Return (x, y) of the center of cell containing provided text 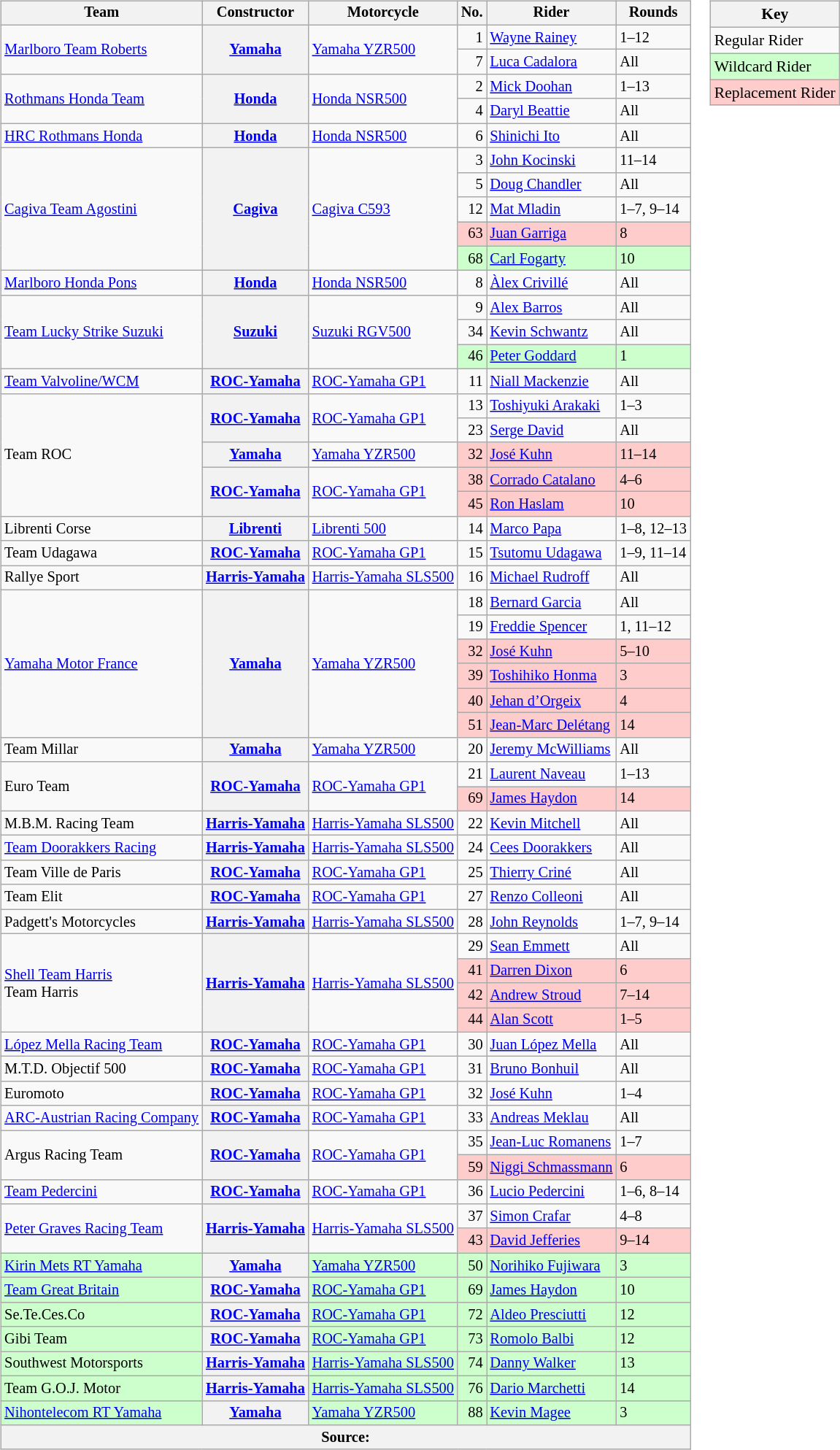
ARC-Austrian Racing Company (101, 1118)
Lucio Pedercini (551, 1192)
Romolo Balbi (551, 1339)
72 (472, 1314)
Dario Marchetti (551, 1388)
Ron Haslam (551, 504)
40 (472, 701)
45 (472, 504)
Yamaha Motor France (101, 663)
David Jefferies (551, 1241)
38 (472, 479)
28 (472, 922)
Rounds (652, 13)
Source: (346, 1438)
74 (472, 1364)
Replacement Rider (775, 93)
HRC Rothmans Honda (101, 136)
Librenti 500 (383, 528)
Argus Racing Team (101, 1154)
Laurent Naveau (551, 774)
Corrado Catalano (551, 479)
Bruno Bonhuil (551, 1069)
Simon Crafar (551, 1216)
2 (472, 87)
20 (472, 749)
7 (472, 62)
Team Udagawa (101, 553)
Regular Rider (775, 40)
Rallye Sport (101, 578)
36 (472, 1192)
Librenti Corse (101, 528)
Toshiyuki Arakaki (551, 406)
Shinichi Ito (551, 136)
Jean-Marc Delétang (551, 725)
Padgett's Motorcycles (101, 922)
Niall Mackenzie (551, 381)
37 (472, 1216)
Michael Rudroff (551, 578)
John Kocinski (551, 161)
43 (472, 1241)
1–3 (652, 406)
Team ROC (101, 455)
7–14 (652, 995)
Motorcycle (383, 13)
Peter Goddard (551, 357)
73 (472, 1339)
Serge David (551, 431)
Mat Mladin (551, 209)
63 (472, 234)
1–4 (652, 1094)
Renzo Colleoni (551, 897)
5 (472, 185)
1–7 (652, 1143)
1–9, 11–14 (652, 553)
Carl Fogarty (551, 258)
25 (472, 873)
Team G.O.J. Motor (101, 1388)
21 (472, 774)
1–12 (652, 37)
Marlboro Honda Pons (101, 283)
Darren Dixon (551, 971)
Alex Barros (551, 308)
Peter Graves Racing Team (101, 1229)
11 (472, 381)
Aldeo Presciutti (551, 1314)
50 (472, 1265)
35 (472, 1143)
Team Ville de Paris (101, 873)
Shell Team HarrisTeam Harris (101, 984)
Librenti (255, 528)
46 (472, 357)
Rothmans Honda Team (101, 99)
Cagiva (255, 209)
33 (472, 1118)
Gibi Team (101, 1339)
24 (472, 848)
Alan Scott (551, 1020)
22 (472, 823)
Suzuki (255, 333)
88 (472, 1413)
1–8, 12–13 (652, 528)
Kirin Mets RT Yamaha (101, 1265)
Norihiko Fujiwara (551, 1265)
Mick Doohan (551, 87)
Cees Doorakkers (551, 848)
44 (472, 1020)
Suzuki RGV500 (383, 333)
Team Doorakkers Racing (101, 848)
Team Millar (101, 749)
Niggi Schmassmann (551, 1167)
Toshihiko Honma (551, 676)
Southwest Motorsports (101, 1364)
39 (472, 676)
5–10 (652, 652)
Rider (551, 13)
19 (472, 627)
Kevin Magee (551, 1413)
23 (472, 431)
41 (472, 971)
Andrew Stroud (551, 995)
Se.Te.Ces.Co (101, 1314)
Team Lucky Strike Suzuki (101, 333)
Tsutomu Udagawa (551, 553)
51 (472, 725)
Àlex Crivillé (551, 283)
No. (472, 13)
31 (472, 1069)
Doug Chandler (551, 185)
López Mella Racing Team (101, 1044)
Team (101, 13)
34 (472, 332)
Jean-Luc Romanens (551, 1143)
9 (472, 308)
Kevin Schwantz (551, 332)
9–14 (652, 1241)
1, 11–12 (652, 627)
Euro Team (101, 787)
Luca Cadalora (551, 62)
Wildcard Rider (775, 66)
Kevin Mitchell (551, 823)
76 (472, 1388)
M.B.M. Racing Team (101, 823)
16 (472, 578)
Wayne Rainey (551, 37)
68 (472, 258)
Bernard Garcia (551, 602)
Thierry Criné (551, 873)
30 (472, 1044)
Constructor (255, 13)
M.T.D. Objectif 500 (101, 1069)
29 (472, 946)
Marlboro Team Roberts (101, 50)
Team Great Britain (101, 1290)
Euromoto (101, 1094)
Juan Garriga (551, 234)
4–6 (652, 479)
Team Pedercini (101, 1192)
Marco Papa (551, 528)
Sean Emmett (551, 946)
1–5 (652, 1020)
Cagiva Team Agostini (101, 209)
27 (472, 897)
42 (472, 995)
Team Valvoline/WCM (101, 381)
Key (775, 15)
4–8 (652, 1216)
15 (472, 553)
Juan López Mella (551, 1044)
1–6, 8–14 (652, 1192)
Team Elit (101, 897)
Andreas Meklau (551, 1118)
John Reynolds (551, 922)
Freddie Spencer (551, 627)
Jehan d’Orgeix (551, 701)
Jeremy McWilliams (551, 749)
18 (472, 602)
Cagiva C593 (383, 209)
Daryl Beattie (551, 111)
59 (472, 1167)
Danny Walker (551, 1364)
Nihontelecom RT Yamaha (101, 1413)
